Locate the cell with the specified text and output its [x, y] center coordinate. 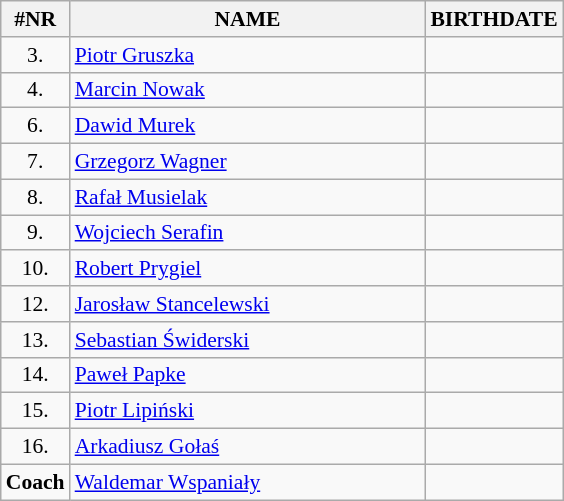
7. [36, 162]
15. [36, 411]
14. [36, 375]
12. [36, 304]
NAME [248, 19]
Arkadiusz Gołaś [248, 447]
Waldemar Wspaniały [248, 482]
Wojciech Serafin [248, 233]
Jarosław Stancelewski [248, 304]
Dawid Murek [248, 126]
Grzegorz Wagner [248, 162]
#NR [36, 19]
4. [36, 90]
10. [36, 269]
Robert Prygiel [248, 269]
Paweł Papke [248, 375]
BIRTHDATE [494, 19]
13. [36, 340]
16. [36, 447]
3. [36, 55]
6. [36, 126]
Piotr Gruszka [248, 55]
Piotr Lipiński [248, 411]
Sebastian Świderski [248, 340]
Coach [36, 482]
8. [36, 197]
Marcin Nowak [248, 90]
Rafał Musielak [248, 197]
9. [36, 233]
